Determine the (X, Y) coordinate at the center of the cell enclosing the given text.  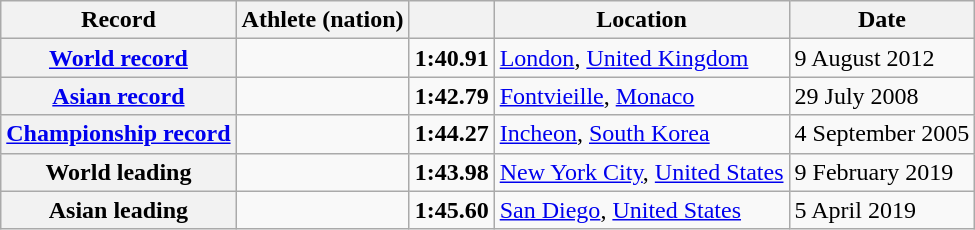
1:40.91 (452, 58)
Date (882, 20)
Athlete (nation) (322, 20)
5 April 2019 (882, 210)
World leading (118, 172)
Record (118, 20)
Location (642, 20)
Incheon, South Korea (642, 134)
Fontvieille, Monaco (642, 96)
Championship record (118, 134)
29 July 2008 (882, 96)
9 August 2012 (882, 58)
1:43.98 (452, 172)
1:45.60 (452, 210)
New York City, United States (642, 172)
San Diego, United States (642, 210)
World record (118, 58)
1:42.79 (452, 96)
9 February 2019 (882, 172)
1:44.27 (452, 134)
4 September 2005 (882, 134)
Asian record (118, 96)
Asian leading (118, 210)
London, United Kingdom (642, 58)
